Find where the given text appears and provide that cell's center as (x, y) coordinate. 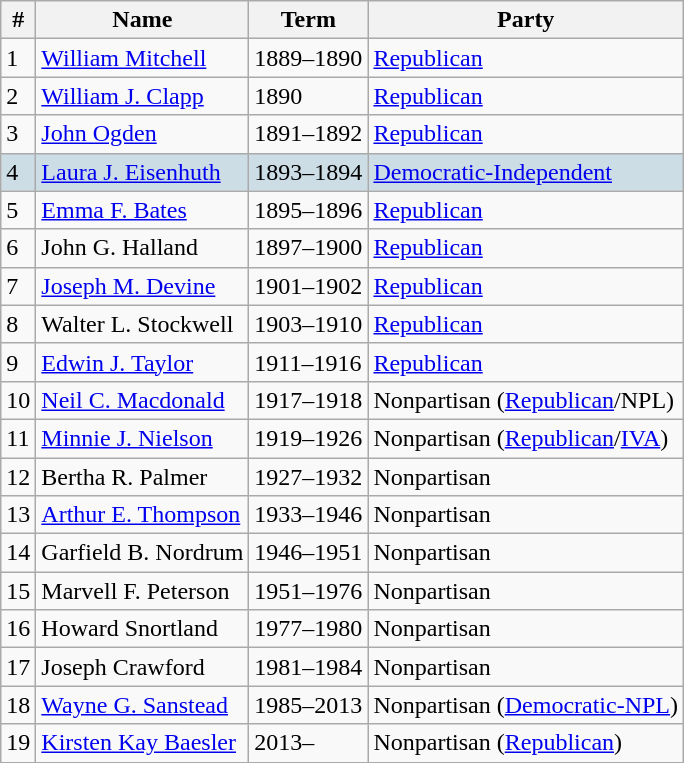
Neil C. Macdonald (142, 400)
1889–1890 (308, 58)
Term (308, 20)
Name (142, 20)
1903–1910 (308, 324)
19 (18, 743)
John Ogden (142, 134)
16 (18, 629)
Emma F. Bates (142, 210)
1893–1894 (308, 172)
13 (18, 515)
Democratic-Independent (526, 172)
Walter L. Stockwell (142, 324)
Howard Snortland (142, 629)
1895–1896 (308, 210)
Joseph Crawford (142, 667)
5 (18, 210)
1981–1984 (308, 667)
15 (18, 591)
1897–1900 (308, 248)
1911–1916 (308, 362)
# (18, 20)
Arthur E. Thompson (142, 515)
1933–1946 (308, 515)
2013– (308, 743)
1919–1926 (308, 438)
William J. Clapp (142, 96)
9 (18, 362)
William Mitchell (142, 58)
Nonpartisan (Republican) (526, 743)
18 (18, 705)
17 (18, 667)
Wayne G. Sanstead (142, 705)
3 (18, 134)
7 (18, 286)
2 (18, 96)
1927–1932 (308, 477)
1977–1980 (308, 629)
1951–1976 (308, 591)
Kirsten Kay Baesler (142, 743)
Bertha R. Palmer (142, 477)
8 (18, 324)
Party (526, 20)
1890 (308, 96)
Marvell F. Peterson (142, 591)
1946–1951 (308, 553)
1901–1902 (308, 286)
Joseph M. Devine (142, 286)
Nonpartisan (Republican/NPL) (526, 400)
Garfield B. Nordrum (142, 553)
Nonpartisan (Democratic-NPL) (526, 705)
Laura J. Eisenhuth (142, 172)
Nonpartisan (Republican/IVA) (526, 438)
11 (18, 438)
1985–2013 (308, 705)
Minnie J. Nielson (142, 438)
1891–1892 (308, 134)
Edwin J. Taylor (142, 362)
10 (18, 400)
14 (18, 553)
12 (18, 477)
John G. Halland (142, 248)
4 (18, 172)
6 (18, 248)
1 (18, 58)
1917–1918 (308, 400)
